Identify which cell holds the provided text, then report its [X, Y] central coordinate. 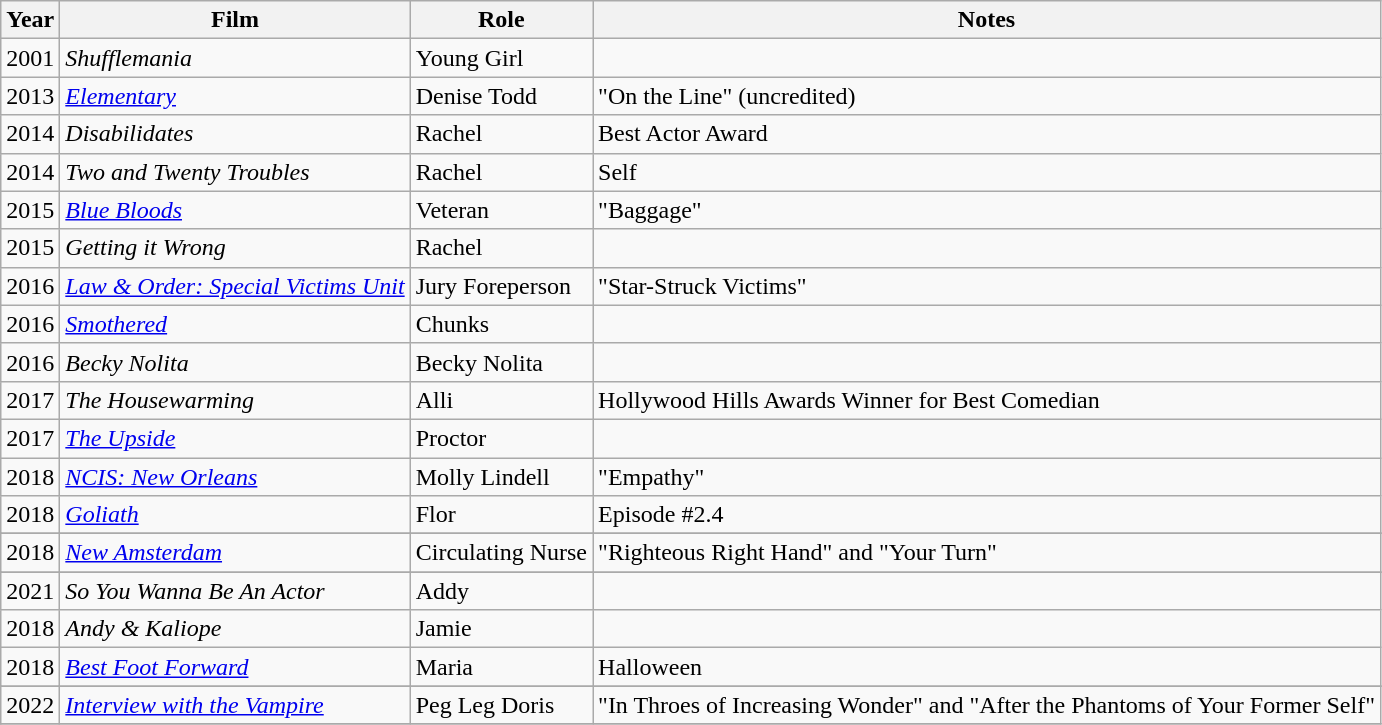
"Righteous Right Hand" and "Your Turn" [987, 553]
2013 [30, 96]
Year [30, 20]
The Housewarming [235, 400]
Best Actor Award [987, 134]
Maria [501, 667]
2001 [30, 58]
Getting it Wrong [235, 248]
Best Foot Forward [235, 667]
Peg Leg Doris [501, 705]
Law & Order: Special Victims Unit [235, 286]
Jamie [501, 629]
Denise Todd [501, 96]
"Empathy" [987, 477]
Molly Lindell [501, 477]
Young Girl [501, 58]
Film [235, 20]
Disabilidates [235, 134]
Elementary [235, 96]
Chunks [501, 324]
Episode #2.4 [987, 515]
NCIS: New Orleans [235, 477]
Blue Bloods [235, 210]
New Amsterdam [235, 553]
Jury Foreperson [501, 286]
Goliath [235, 515]
Andy & Kaliope [235, 629]
So You Wanna Be An Actor [235, 591]
"In Throes of Increasing Wonder" and "After the Phantoms of Your Former Self" [987, 705]
Interview with the Vampire [235, 705]
2021 [30, 591]
"On the Line" (uncredited) [987, 96]
"Baggage" [987, 210]
Addy [501, 591]
Notes [987, 20]
Flor [501, 515]
Alli [501, 400]
2022 [30, 705]
Self [987, 172]
Circulating Nurse [501, 553]
Veteran [501, 210]
Smothered [235, 324]
Halloween [987, 667]
Two and Twenty Troubles [235, 172]
Role [501, 20]
Hollywood Hills Awards Winner for Best Comedian [987, 400]
The Upside [235, 438]
Proctor [501, 438]
"Star-Struck Victims" [987, 286]
Shufflemania [235, 58]
